Find where the given text appears and provide that cell's center as [X, Y] coordinate. 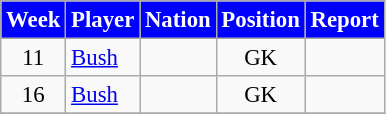
Report [344, 20]
Position [260, 20]
Player [103, 20]
16 [34, 95]
Week [34, 20]
11 [34, 58]
Nation [178, 20]
